Return the (x, y) coordinate for the center point of the cell that contains the specified text.  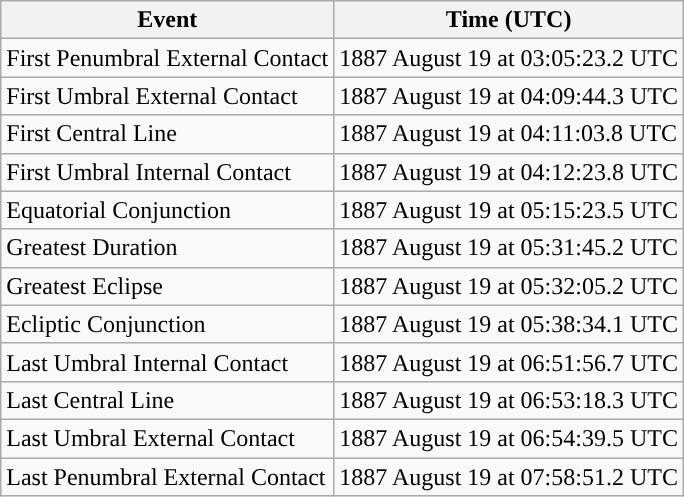
Equatorial Conjunction (168, 210)
1887 August 19 at 05:31:45.2 UTC (509, 248)
1887 August 19 at 05:15:23.5 UTC (509, 210)
Greatest Eclipse (168, 286)
Time (UTC) (509, 20)
1887 August 19 at 06:51:56.7 UTC (509, 362)
Last Umbral External Contact (168, 438)
1887 August 19 at 03:05:23.2 UTC (509, 58)
Ecliptic Conjunction (168, 324)
1887 August 19 at 04:11:03.8 UTC (509, 134)
Event (168, 20)
Last Umbral Internal Contact (168, 362)
1887 August 19 at 06:54:39.5 UTC (509, 438)
1887 August 19 at 06:53:18.3 UTC (509, 400)
1887 August 19 at 04:09:44.3 UTC (509, 96)
First Penumbral External Contact (168, 58)
First Central Line (168, 134)
1887 August 19 at 05:32:05.2 UTC (509, 286)
1887 August 19 at 05:38:34.1 UTC (509, 324)
First Umbral External Contact (168, 96)
1887 August 19 at 04:12:23.8 UTC (509, 172)
Greatest Duration (168, 248)
First Umbral Internal Contact (168, 172)
Last Central Line (168, 400)
1887 August 19 at 07:58:51.2 UTC (509, 477)
Last Penumbral External Contact (168, 477)
